Search for the cell housing the specified text and yield its [X, Y] center coordinate. 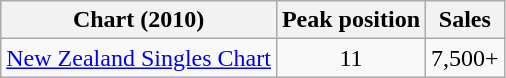
11 [350, 58]
Chart (2010) [139, 20]
Peak position [350, 20]
New Zealand Singles Chart [139, 58]
7,500+ [466, 58]
Sales [466, 20]
